Identify which cell holds the provided text, then report its (X, Y) central coordinate. 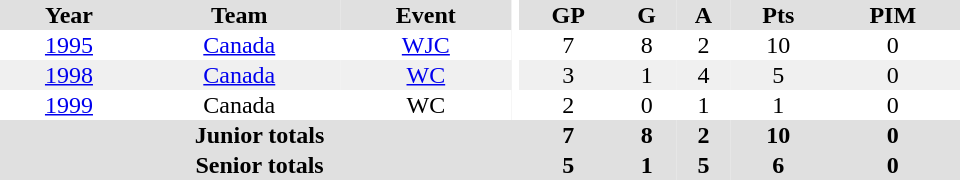
Senior totals (260, 165)
Event (426, 15)
G (646, 15)
4 (704, 75)
1995 (69, 45)
Year (69, 15)
A (704, 15)
Junior totals (260, 135)
PIM (893, 15)
1999 (69, 105)
3 (568, 75)
Pts (778, 15)
Team (240, 15)
WJC (426, 45)
6 (778, 165)
1998 (69, 75)
GP (568, 15)
